Find where the given text appears and provide that cell's center as (X, Y) coordinate. 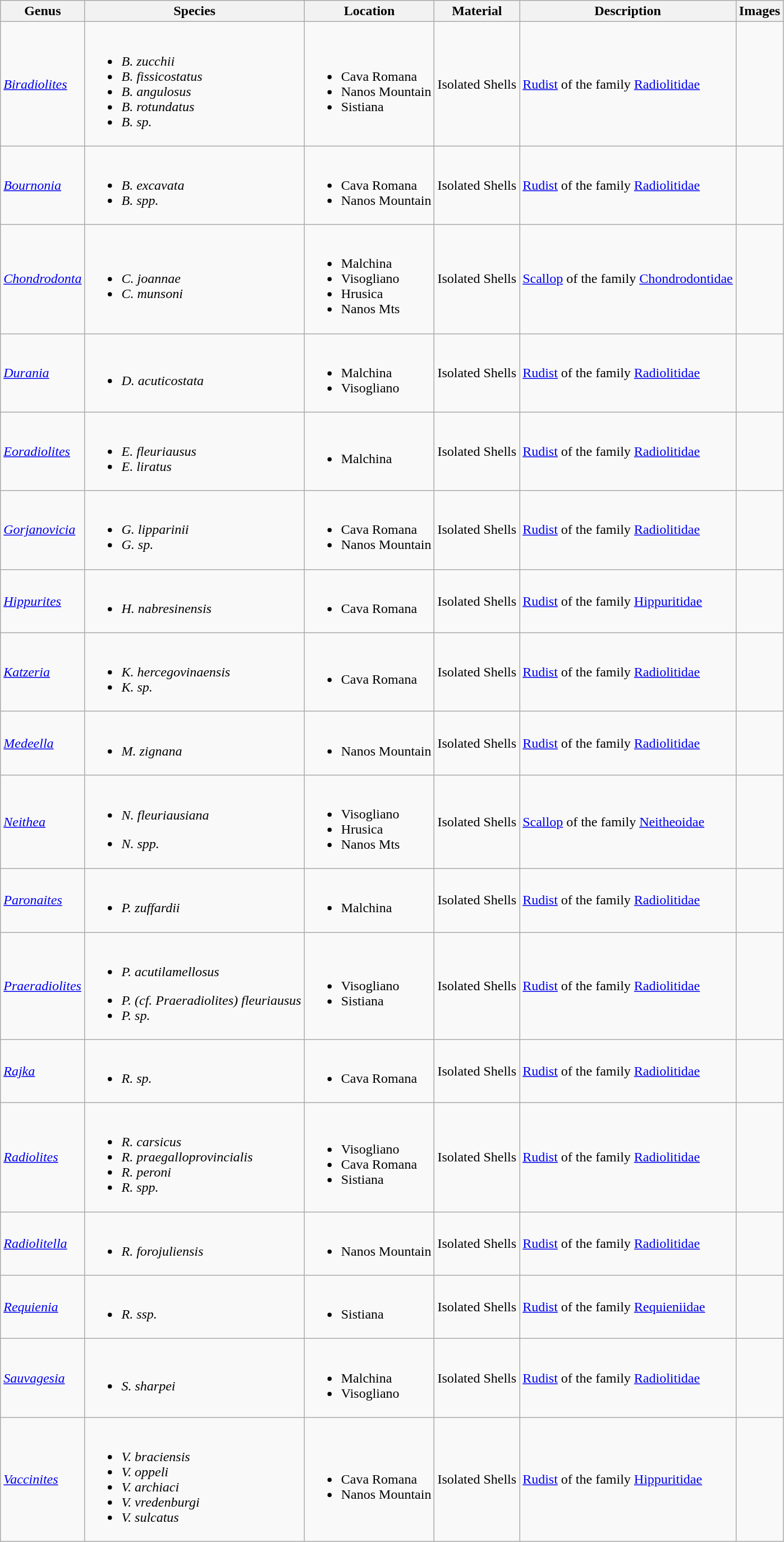
N. fleuriausianaN. spp. (194, 822)
Medeella (43, 743)
S. sharpei (194, 1378)
MalchinaVisoglianoHrusicaNanos Mts (369, 279)
Paronaites (43, 900)
Gorjanovicia (43, 530)
Durania (43, 373)
Requienia (43, 1307)
Genus (43, 11)
R. ssp. (194, 1307)
Radiolitella (43, 1244)
Praeradiolites (43, 986)
Sistiana (369, 1307)
G. lippariniiG. sp. (194, 530)
Images (759, 11)
Sauvagesia (43, 1378)
Vaccinites (43, 1480)
E. fleuriaususE. liratus (194, 451)
C. joannaeC. munsoni (194, 279)
Neithea (43, 822)
M. zignana (194, 743)
H. nabresinensis (194, 601)
Location (369, 11)
Rajka (43, 1071)
Hippurites (43, 601)
VisoglianoCava RomanaSistiana (369, 1157)
D. acuticostata (194, 373)
Rudist of the family Requieniidae (628, 1307)
Biradiolites (43, 84)
R. carsicusR. praegalloprovincialisR. peroniR. spp. (194, 1157)
B. zucchiiB. fissicostatusB. angulosusB. rotundatusB. sp. (194, 84)
R. forojuliensis (194, 1244)
VisoglianoSistiana (369, 986)
Chondrodonta (43, 279)
Katzeria (43, 672)
B. excavataB. spp. (194, 185)
Eoradiolites (43, 451)
K. hercegovinaensisK. sp. (194, 672)
Species (194, 11)
P. zuffardii (194, 900)
VisoglianoHrusicaNanos Mts (369, 822)
Cava RomanaNanos MountainSistiana (369, 84)
Material (477, 11)
Description (628, 11)
P. acutilamellosusP. (cf. Praeradiolites) fleuriaususP. sp. (194, 986)
V. braciensisV. oppeliV. archiaciV. vredenburgiV. sulcatus (194, 1480)
Radiolites (43, 1157)
Bournonia (43, 185)
Scallop of the family Neitheoidae (628, 822)
R. sp. (194, 1071)
Scallop of the family Chondrodontidae (628, 279)
